Return (x, y) of the center of cell containing provided text 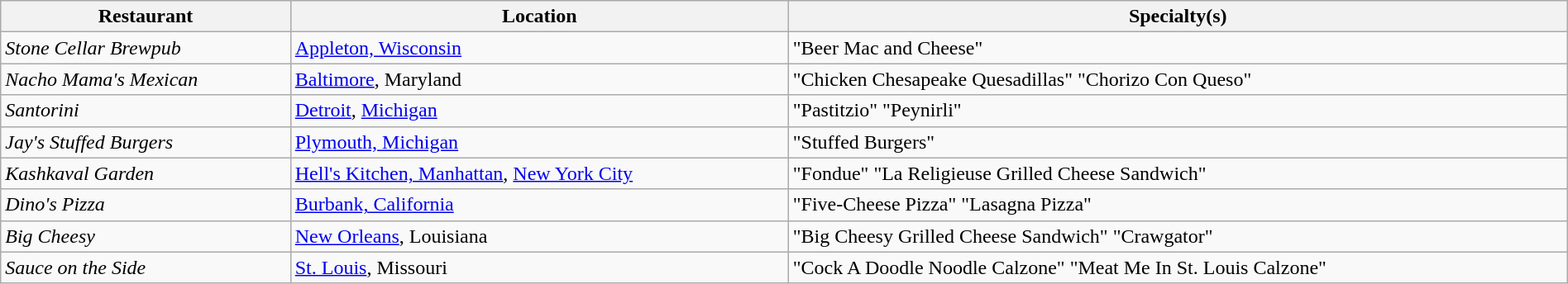
Santorini (146, 111)
Stone Cellar Brewpub (146, 48)
Sauce on the Side (146, 267)
Kashkaval Garden (146, 173)
"Beer Mac and Cheese" (1178, 48)
"Fondue" "La Religieuse Grilled Cheese Sandwich" (1178, 173)
"Cock A Doodle Noodle Calzone" "Meat Me In St. Louis Calzone" (1178, 267)
Plymouth, Michigan (539, 142)
St. Louis, Missouri (539, 267)
"Chicken Chesapeake Quesadillas" "Chorizo Con Queso" (1178, 79)
Location (539, 17)
"Stuffed Burgers" (1178, 142)
Burbank, California (539, 205)
New Orleans, Louisiana (539, 236)
Baltimore, Maryland (539, 79)
Big Cheesy (146, 236)
Restaurant (146, 17)
Nacho Mama's Mexican (146, 79)
"Pastitzio" "Peynirli" (1178, 111)
Detroit, Michigan (539, 111)
Specialty(s) (1178, 17)
"Five-Cheese Pizza" "Lasagna Pizza" (1178, 205)
Appleton, Wisconsin (539, 48)
Hell's Kitchen, Manhattan, New York City (539, 173)
Dino's Pizza (146, 205)
"Big Cheesy Grilled Cheese Sandwich" "Crawgator" (1178, 236)
Jay's Stuffed Burgers (146, 142)
